For the text-containing cell, return its midpoint in (X, Y) coordinate format. 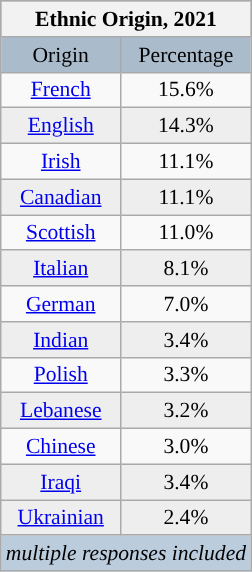
Chinese (61, 446)
Percentage (186, 54)
Iraqi (61, 482)
multiple responses included (126, 553)
Scottish (61, 232)
Origin (61, 54)
Ethnic Origin, 2021 (126, 19)
Canadian (61, 197)
15.6% (186, 90)
French (61, 90)
German (61, 304)
English (61, 126)
Italian (61, 268)
Polish (61, 375)
14.3% (186, 126)
3.0% (186, 446)
3.3% (186, 375)
2.4% (186, 518)
8.1% (186, 268)
Irish (61, 161)
11.0% (186, 232)
3.2% (186, 411)
7.0% (186, 304)
Indian (61, 339)
Ukrainian (61, 518)
Lebanese (61, 411)
